Locate the cell with the specified text and output its [x, y] center coordinate. 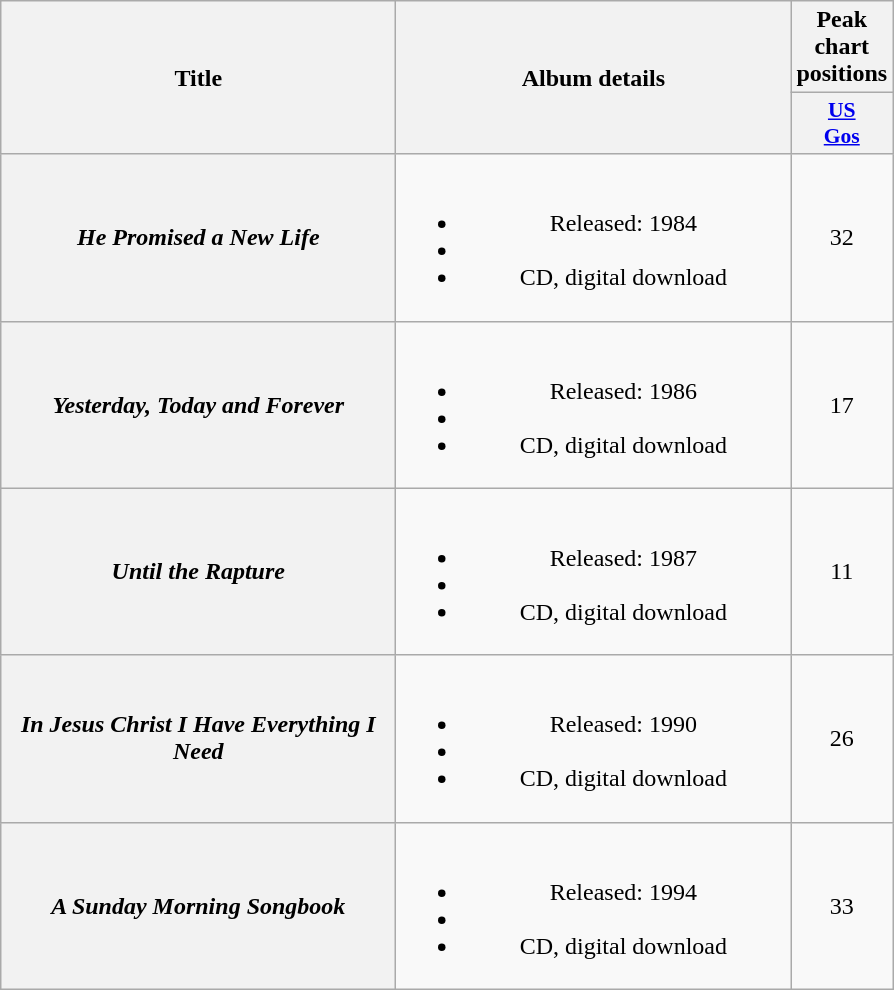
Released: 1994CD, digital download [594, 906]
Yesterday, Today and Forever [198, 404]
11 [842, 572]
Released: 1990CD, digital download [594, 738]
Released: 1987CD, digital download [594, 572]
17 [842, 404]
Released: 1986CD, digital download [594, 404]
USGos [842, 124]
Title [198, 78]
A Sunday Morning Songbook [198, 906]
32 [842, 238]
He Promised a New Life [198, 238]
Album details [594, 78]
33 [842, 906]
In Jesus Christ I Have Everything I Need [198, 738]
Until the Rapture [198, 572]
Peak chart positions [842, 47]
Released: 1984CD, digital download [594, 238]
26 [842, 738]
